Scan for the cell matching the given text and deliver its (X, Y) coordinate at center. 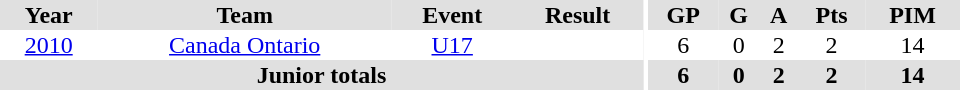
2010 (48, 45)
U17 (452, 45)
Year (48, 15)
Team (244, 15)
Result (578, 15)
Junior totals (322, 75)
Pts (832, 15)
Event (452, 15)
Canada Ontario (244, 45)
GP (684, 15)
G (738, 15)
PIM (912, 15)
A (778, 15)
